Return (X, Y) of the center of cell containing provided text 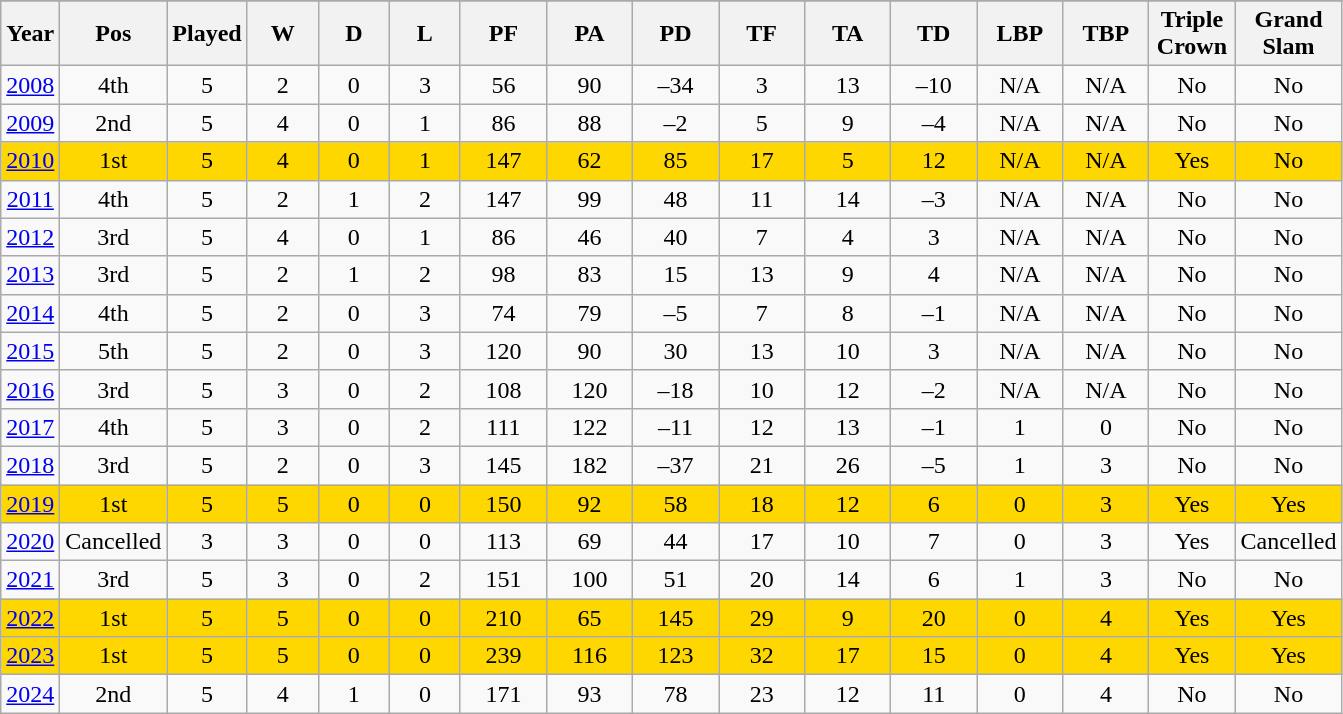
92 (589, 503)
2024 (30, 694)
Grand Slam (1288, 34)
2010 (30, 161)
2009 (30, 123)
TD (934, 34)
Pos (114, 34)
171 (503, 694)
L (424, 34)
123 (676, 656)
–3 (934, 199)
44 (676, 542)
65 (589, 618)
98 (503, 275)
2016 (30, 389)
23 (762, 694)
100 (589, 580)
56 (503, 85)
–4 (934, 123)
2011 (30, 199)
111 (503, 427)
–18 (676, 389)
W (282, 34)
113 (503, 542)
LBP (1020, 34)
99 (589, 199)
48 (676, 199)
TBP (1106, 34)
2013 (30, 275)
18 (762, 503)
32 (762, 656)
D (354, 34)
TF (762, 34)
21 (762, 465)
TA (848, 34)
Triple Crown (1192, 34)
83 (589, 275)
151 (503, 580)
2020 (30, 542)
74 (503, 313)
2012 (30, 237)
PF (503, 34)
–10 (934, 85)
116 (589, 656)
26 (848, 465)
2021 (30, 580)
79 (589, 313)
62 (589, 161)
2017 (30, 427)
2014 (30, 313)
PD (676, 34)
122 (589, 427)
2019 (30, 503)
51 (676, 580)
Played (207, 34)
88 (589, 123)
239 (503, 656)
PA (589, 34)
93 (589, 694)
182 (589, 465)
150 (503, 503)
8 (848, 313)
–37 (676, 465)
108 (503, 389)
–11 (676, 427)
210 (503, 618)
–34 (676, 85)
5th (114, 351)
78 (676, 694)
2015 (30, 351)
69 (589, 542)
58 (676, 503)
46 (589, 237)
30 (676, 351)
2008 (30, 85)
85 (676, 161)
29 (762, 618)
40 (676, 237)
2023 (30, 656)
2022 (30, 618)
2018 (30, 465)
Year (30, 34)
